Find where the given text appears and provide that cell's center as (x, y) coordinate. 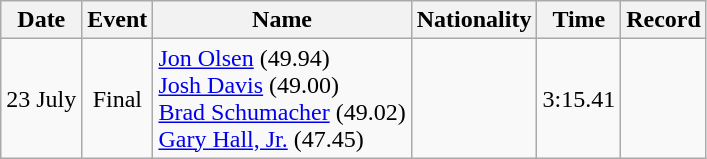
3:15.41 (579, 98)
Time (579, 20)
Date (42, 20)
Nationality (474, 20)
23 July (42, 98)
Name (282, 20)
Final (118, 98)
Jon Olsen (49.94)Josh Davis (49.00)Brad Schumacher (49.02)Gary Hall, Jr. (47.45) (282, 98)
Record (664, 20)
Event (118, 20)
